Provide the [X, Y] coordinate of the cell's center where the given text is located.  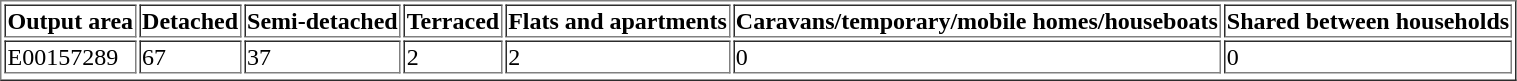
Shared between households [1368, 20]
Terraced [453, 20]
Semi-detached [322, 20]
Output area [70, 20]
E00157289 [70, 56]
67 [190, 56]
37 [322, 56]
Detached [190, 20]
Flats and apartments [618, 20]
Caravans/temporary/mobile homes/houseboats [977, 20]
